Pinpoint the cell where the given text exists, returning its (x, y) midpoint coordinate. 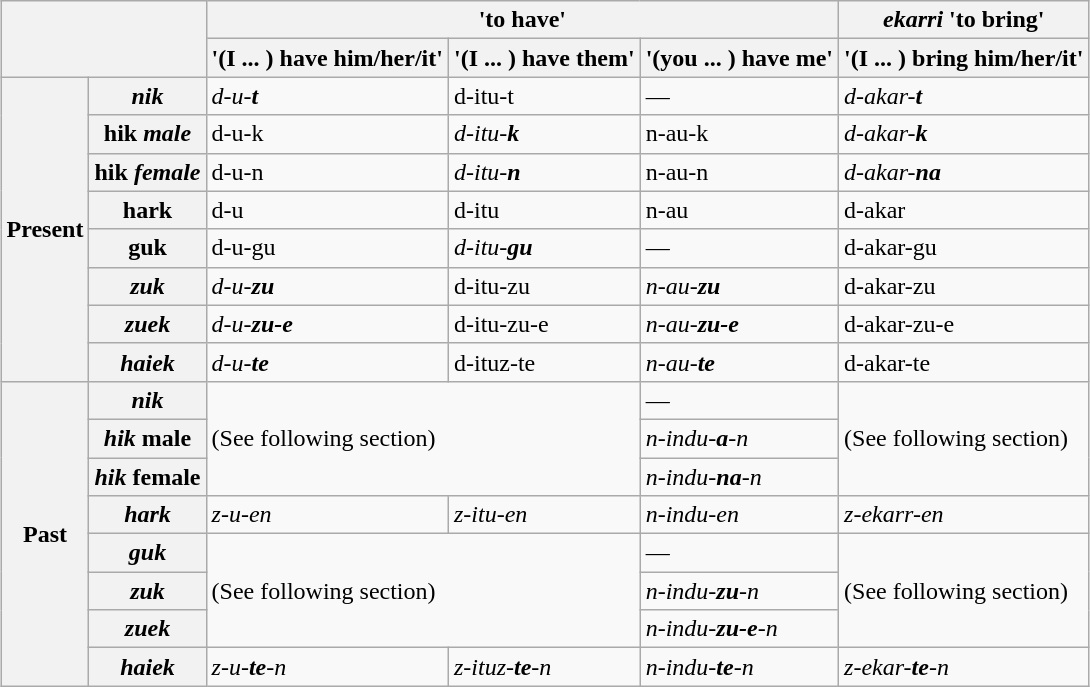
n-indu-te-n (739, 667)
n-indu-na-n (739, 477)
d-u (327, 210)
d-u-n (327, 172)
d-akar-gu (964, 248)
d-akar-na (964, 172)
'(I ... ) have them' (544, 58)
d-u-te (327, 362)
n-au-k (739, 134)
z-itu-en (544, 515)
d-itu-t (544, 96)
d-akar-t (964, 96)
n-au-n (739, 172)
z-ekarr-en (964, 515)
n-indu-zu-n (739, 591)
d-u-k (327, 134)
n-au-zu (739, 286)
n-indu-a-n (739, 438)
Present (45, 229)
d-akar-zu-e (964, 324)
n-au (739, 210)
n-indu-zu-e-n (739, 629)
d-itu-n (544, 172)
d-itu-gu (544, 248)
n-au-te (739, 362)
Past (45, 533)
d-u-zu-e (327, 324)
d-u-t (327, 96)
'(I ... ) have him/her/it' (327, 58)
z-u-en (327, 515)
'(you ... ) have me' (739, 58)
d-akar-k (964, 134)
n-indu-en (739, 515)
d-itu-zu-e (544, 324)
d-ituz-te (544, 362)
d-akar-te (964, 362)
d-u-zu (327, 286)
d-itu (544, 210)
z-ekar-te-n (964, 667)
d-itu-zu (544, 286)
'to have' (522, 20)
n-au-zu-e (739, 324)
ekarri 'to bring' (964, 20)
z-ituz-te-n (544, 667)
d-akar (964, 210)
z-u-te-n (327, 667)
d-itu-k (544, 134)
d-u-gu (327, 248)
d-akar-zu (964, 286)
'(I ... ) bring him/her/it' (964, 58)
